Determine the (x, y) coordinate at the center of the cell enclosing the given text.  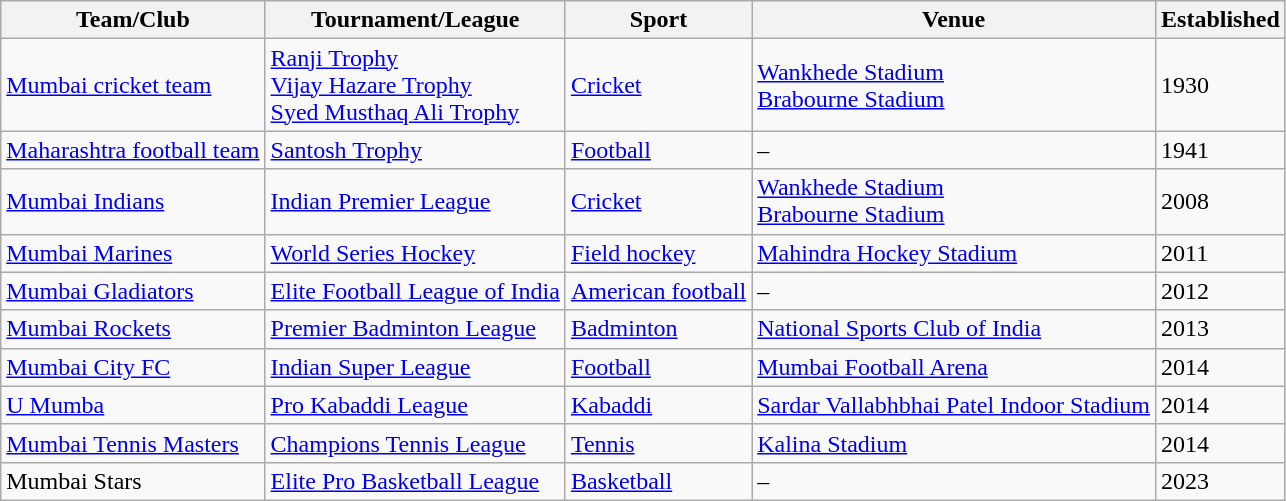
Mumbai Marines (133, 253)
Pro Kabaddi League (415, 405)
Mumbai Indians (133, 202)
Mumbai Stars (133, 481)
Field hockey (658, 253)
Premier Badminton League (415, 329)
Ranji TrophyVijay Hazare TrophySyed Musthaq Ali Trophy (415, 85)
Elite Football League of India (415, 291)
Mahindra Hockey Stadium (954, 253)
Team/Club (133, 20)
2023 (1221, 481)
2012 (1221, 291)
Kalina Stadium (954, 443)
Sport (658, 20)
Elite Pro Basketball League (415, 481)
Tournament/League (415, 20)
Mumbai cricket team (133, 85)
Santosh Trophy (415, 150)
Indian Premier League (415, 202)
Mumbai Tennis Masters (133, 443)
Basketball (658, 481)
Badminton (658, 329)
Established (1221, 20)
Kabaddi (658, 405)
Champions Tennis League (415, 443)
Sardar Vallabhbhai Patel Indoor Stadium (954, 405)
Maharashtra football team (133, 150)
American football (658, 291)
Indian Super League (415, 367)
National Sports Club of India (954, 329)
Mumbai Football Arena (954, 367)
Venue (954, 20)
1941 (1221, 150)
Mumbai City FC (133, 367)
1930 (1221, 85)
Tennis (658, 443)
Mumbai Gladiators (133, 291)
2011 (1221, 253)
World Series Hockey (415, 253)
2013 (1221, 329)
U Mumba (133, 405)
Mumbai Rockets (133, 329)
2008 (1221, 202)
